Provide the (X, Y) coordinate of the cell's center where the given text is located.  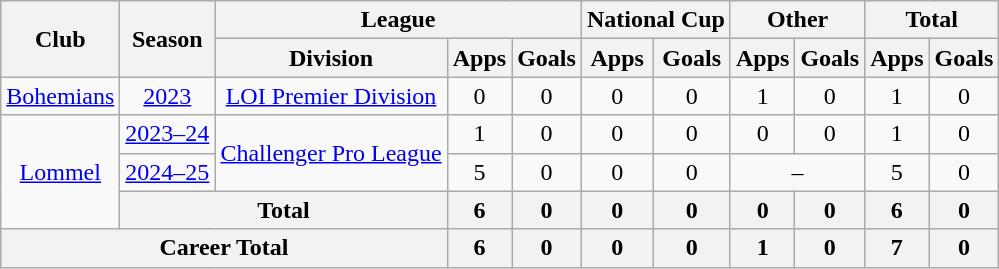
Division (331, 58)
National Cup (656, 20)
League (398, 20)
Career Total (224, 248)
Season (168, 39)
Other (797, 20)
7 (897, 248)
Bohemians (60, 96)
2023–24 (168, 134)
Challenger Pro League (331, 153)
– (797, 172)
2023 (168, 96)
LOI Premier Division (331, 96)
Lommel (60, 172)
2024–25 (168, 172)
Club (60, 39)
